Capture the cell that displays the provided text and extract its (X, Y) central coordinate. 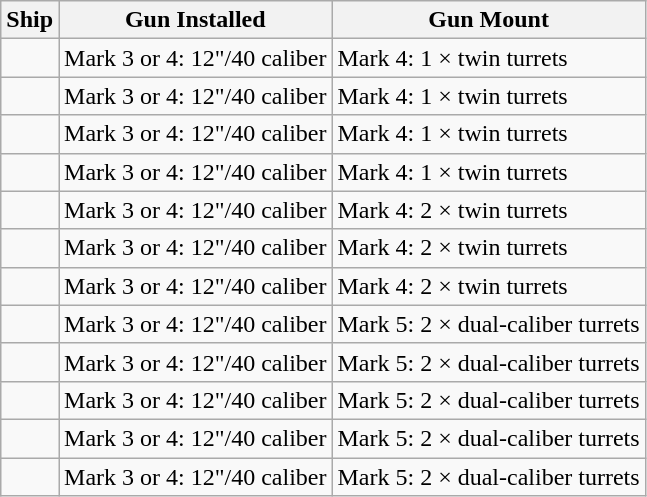
Gun Installed (196, 20)
Ship (30, 20)
Gun Mount (488, 20)
